Identify which cell holds the provided text, then report its (x, y) central coordinate. 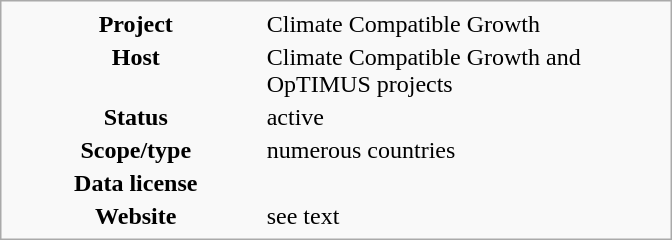
Host (136, 70)
Status (136, 117)
Climate Compatible Growth and OpTIMUS projects (464, 70)
numerous countries (464, 150)
Climate Compatible Growth (464, 24)
active (464, 117)
Project (136, 24)
Scope/type (136, 150)
see text (464, 216)
Data license (136, 183)
Website (136, 216)
